Return [X, Y] of the center of cell containing provided text 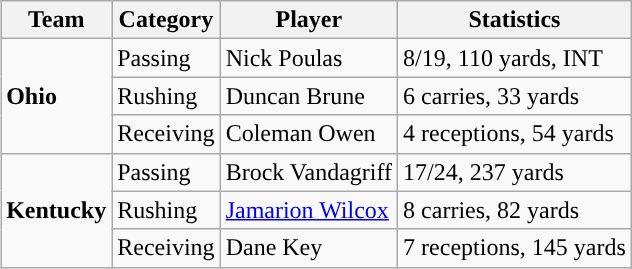
Kentucky [56, 210]
7 receptions, 145 yards [515, 248]
Brock Vandagriff [308, 172]
8/19, 110 yards, INT [515, 58]
Category [166, 20]
8 carries, 82 yards [515, 210]
4 receptions, 54 yards [515, 134]
Player [308, 20]
Dane Key [308, 248]
6 carries, 33 yards [515, 96]
Team [56, 20]
Duncan Brune [308, 96]
Nick Poulas [308, 58]
Coleman Owen [308, 134]
Ohio [56, 96]
Jamarion Wilcox [308, 210]
17/24, 237 yards [515, 172]
Statistics [515, 20]
